Provide the (x, y) coordinate of the cell's center where the given text is located.  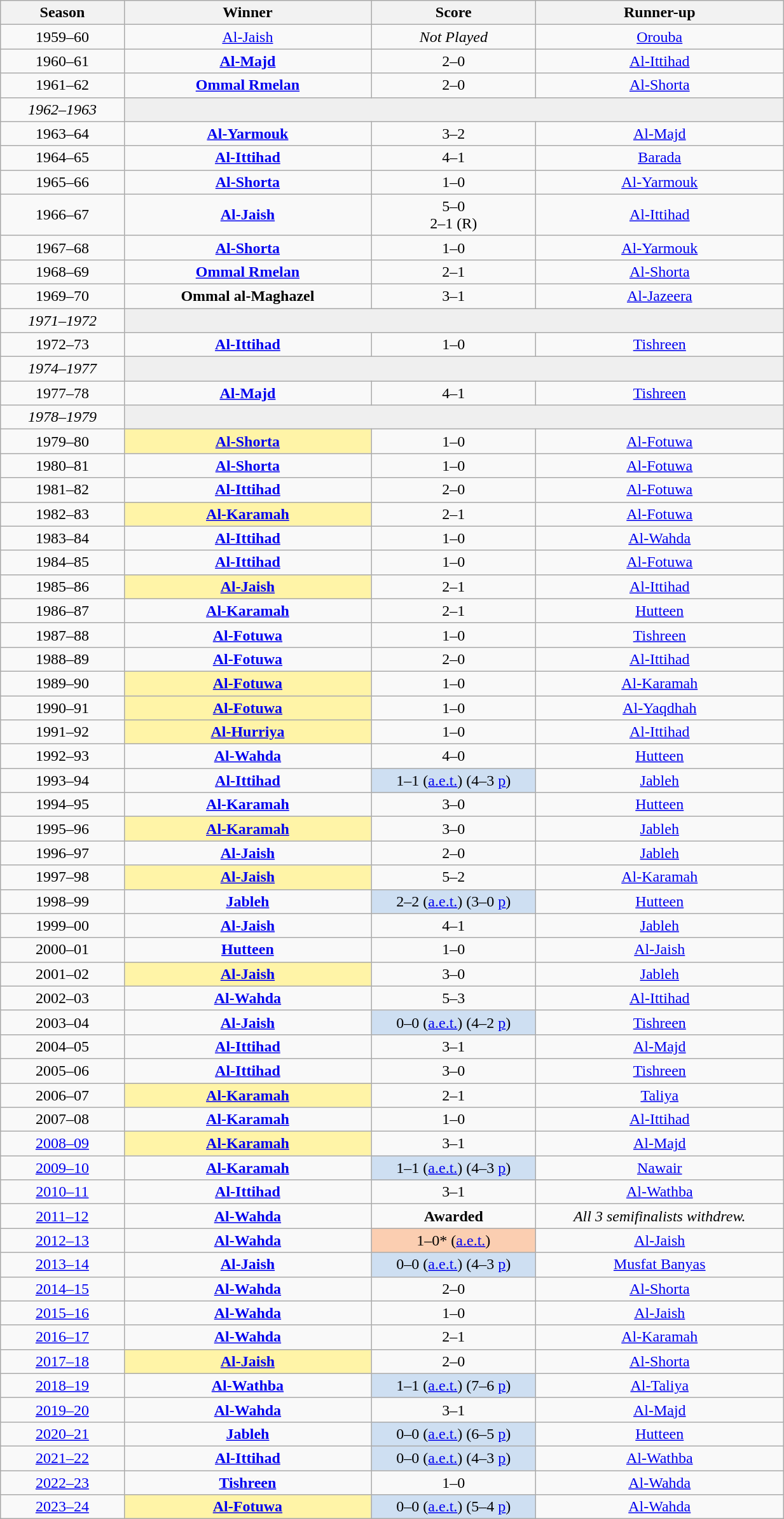
2020–21 (62, 1434)
5–2 (454, 877)
2007–08 (62, 1120)
1998–99 (62, 901)
1986–87 (62, 611)
0–0 (a.e.t.) (5–4 p) (454, 1507)
Not Played (454, 37)
1968–69 (62, 272)
Awarded (454, 1216)
1972–73 (62, 345)
1966–67 (62, 215)
Barada (660, 158)
Al-Taliya (660, 1385)
1979–80 (62, 441)
2018–19 (62, 1385)
2000–01 (62, 950)
Ommal al-Maghazel (248, 296)
2–2 (a.e.t.) (3–0 p) (454, 901)
1984–85 (62, 562)
Runner-up (660, 13)
1994–95 (62, 805)
All 3 semifinalists withdrew. (660, 1216)
2023–24 (62, 1507)
5–0 2–1 (R) (454, 215)
Nawair (660, 1168)
1985–86 (62, 586)
5–3 (454, 998)
2017–18 (62, 1361)
Taliya (660, 1095)
Score (454, 13)
Winner (248, 13)
2016–17 (62, 1337)
2001–02 (62, 974)
1981–82 (62, 490)
1988–89 (62, 659)
Musfat Banyas (660, 1265)
2005–06 (62, 1071)
1960–61 (62, 61)
1978–1979 (62, 417)
0–0 (a.e.t.) (6–5 p) (454, 1434)
1999–00 (62, 926)
2006–07 (62, 1095)
1959–60 (62, 37)
1997–98 (62, 877)
2011–12 (62, 1216)
1974–1977 (62, 369)
1962–1963 (62, 109)
1967–68 (62, 247)
1980–81 (62, 466)
2014–15 (62, 1289)
2009–10 (62, 1168)
2013–14 (62, 1265)
2010–11 (62, 1192)
2002–03 (62, 998)
1971–1972 (62, 320)
Orouba (660, 37)
1992–93 (62, 756)
1965–66 (62, 182)
1989–90 (62, 683)
1995–96 (62, 829)
2019–20 (62, 1410)
1996–97 (62, 853)
0–0 (a.e.t.) (4–2 p) (454, 1022)
1977–78 (62, 393)
2012–13 (62, 1240)
2022–23 (62, 1483)
4–0 (454, 756)
1963–64 (62, 134)
2008–09 (62, 1144)
1–0* (a.e.t.) (454, 1240)
Al-Jazeera (660, 296)
Al-Yaqdhah (660, 708)
Season (62, 13)
1964–65 (62, 158)
1991–92 (62, 732)
1–1 (a.e.t.) (7–6 p) (454, 1385)
1961–62 (62, 85)
1982–83 (62, 514)
Al-Hurriya (248, 732)
1983–84 (62, 538)
1969–70 (62, 296)
2003–04 (62, 1022)
1993–94 (62, 780)
1987–88 (62, 635)
2021–22 (62, 1458)
2004–05 (62, 1046)
1990–91 (62, 708)
3–2 (454, 134)
2015–16 (62, 1313)
